Provide the [x, y] coordinate of the cell's center where the given text is located.  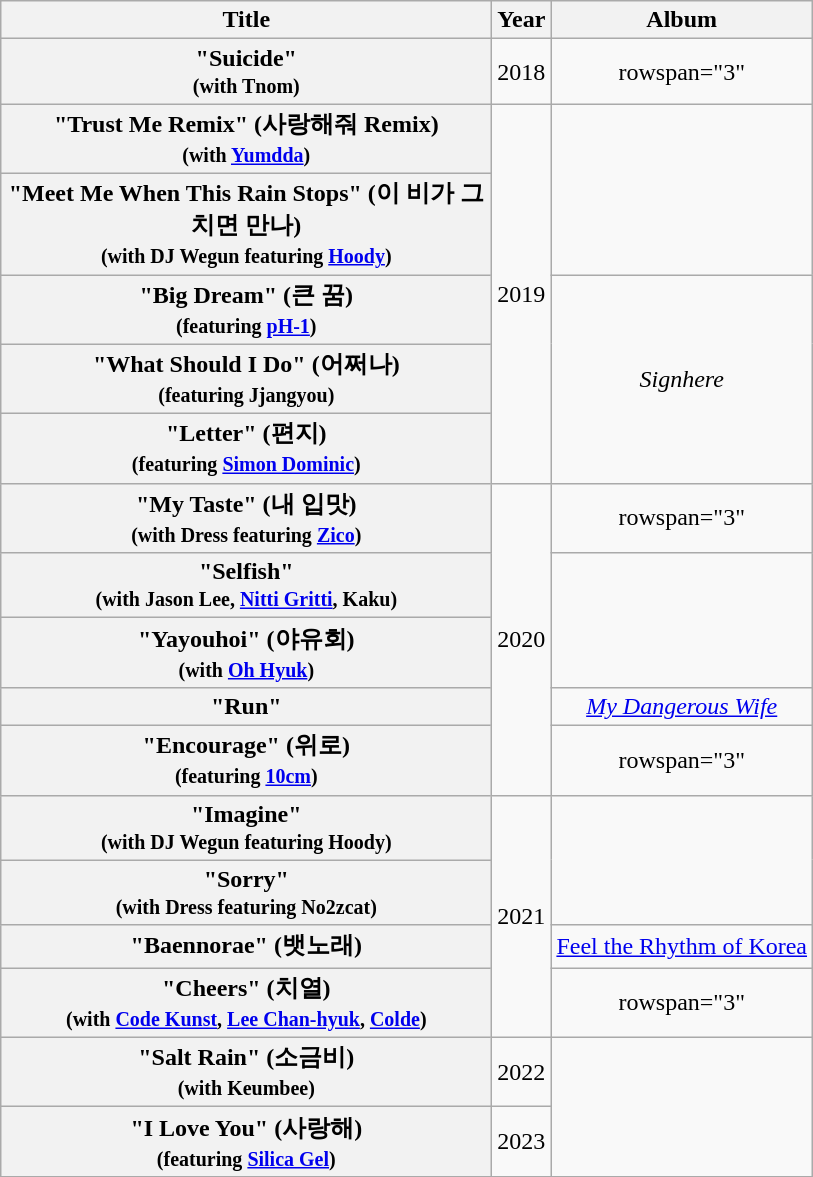
"What Should I Do" (어쩌나)(featuring Jjangyou) [246, 379]
"Selfish"(with Jason Lee, Nitti Gritti, Kaku) [246, 586]
2019 [522, 294]
Year [522, 20]
"My Taste" (내 입맛)(with Dress featuring Zico) [246, 518]
"Suicide"(with Tnom) [246, 72]
Title [246, 20]
Signhere [682, 378]
My Dangerous Wife [682, 706]
"Run" [246, 706]
2020 [522, 639]
"Cheers" (치열)(with Code Kunst, Lee Chan-hyuk, Colde) [246, 1003]
"Trust Me Remix" (사랑해줘 Remix)(with Yumdda) [246, 139]
"Letter" (편지)(featuring Simon Dominic) [246, 449]
Feel the Rhythm of Korea [682, 946]
"Meet Me When This Rain Stops" (이 비가 그치면 만나)(with DJ Wegun featuring Hoody) [246, 224]
Album [682, 20]
2023 [522, 1142]
"Encourage" (위로)(featuring 10cm) [246, 760]
"I Love You" (사랑해)(featuring Silica Gel) [246, 1142]
"Sorry"(with Dress featuring No2zcat) [246, 892]
"Baennorae" (뱃노래) [246, 946]
"Yayouhoi" (야유회)(with Oh Hyuk) [246, 653]
"Salt Rain" (소금비)(with Keumbee) [246, 1072]
2022 [522, 1072]
2018 [522, 72]
"Imagine"(with DJ Wegun featuring Hoody) [246, 828]
"Big Dream" (큰 꿈)(featuring pH-1) [246, 309]
2021 [522, 916]
